Search for the cell housing the specified text and yield its (X, Y) center coordinate. 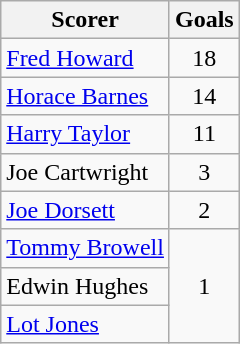
Fred Howard (86, 58)
Tommy Browell (86, 248)
2 (204, 210)
18 (204, 58)
Harry Taylor (86, 134)
Lot Jones (86, 324)
Joe Cartwright (86, 172)
Scorer (86, 20)
Joe Dorsett (86, 210)
Goals (204, 20)
14 (204, 96)
Horace Barnes (86, 96)
3 (204, 172)
1 (204, 286)
Edwin Hughes (86, 286)
11 (204, 134)
